Extract the [x, y] coordinate from the center of the cell holding the provided text.  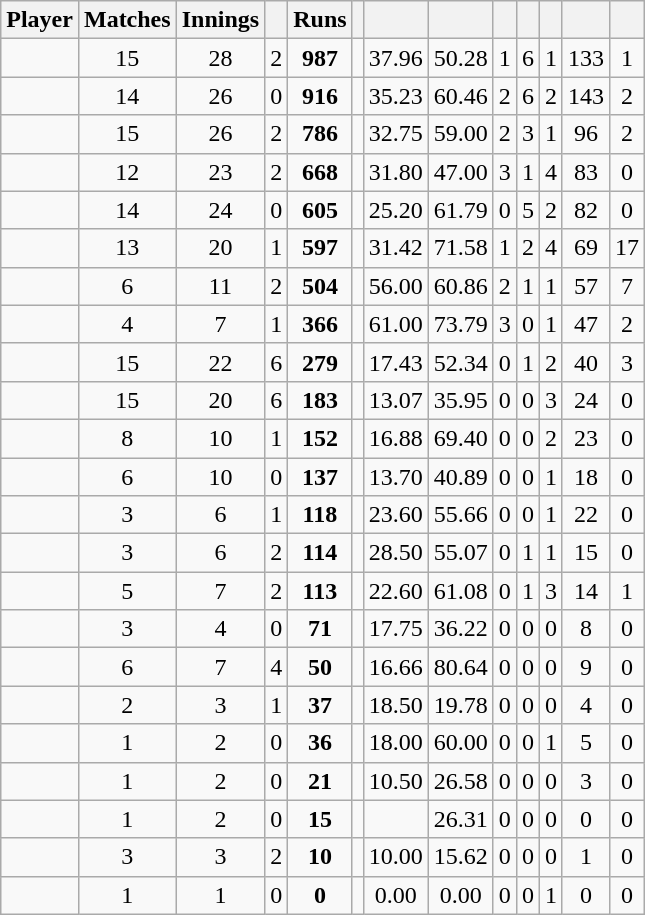
597 [320, 248]
47.00 [460, 172]
35.95 [460, 400]
61.00 [396, 324]
916 [320, 96]
21 [320, 781]
16.66 [396, 667]
83 [586, 172]
114 [320, 553]
40.89 [460, 477]
50.28 [460, 58]
57 [586, 286]
61.08 [460, 591]
133 [586, 58]
36.22 [460, 629]
69.40 [460, 438]
36 [320, 743]
18 [586, 477]
786 [320, 134]
37.96 [396, 58]
19.78 [460, 705]
113 [320, 591]
80.64 [460, 667]
18.00 [396, 743]
56.00 [396, 286]
668 [320, 172]
82 [586, 210]
28 [220, 58]
366 [320, 324]
16.88 [396, 438]
60.46 [460, 96]
22.60 [396, 591]
118 [320, 515]
Runs [320, 20]
26.31 [460, 819]
10.00 [396, 857]
55.66 [460, 515]
Matches [127, 20]
31.42 [396, 248]
18.50 [396, 705]
55.07 [460, 553]
504 [320, 286]
13.70 [396, 477]
15.62 [460, 857]
32.75 [396, 134]
60.86 [460, 286]
52.34 [460, 362]
13.07 [396, 400]
50 [320, 667]
69 [586, 248]
73.79 [460, 324]
26.58 [460, 781]
35.23 [396, 96]
40 [586, 362]
71 [320, 629]
143 [586, 96]
60.00 [460, 743]
137 [320, 477]
183 [320, 400]
9 [586, 667]
987 [320, 58]
96 [586, 134]
Innings [220, 20]
152 [320, 438]
10.50 [396, 781]
37 [320, 705]
13 [127, 248]
71.58 [460, 248]
61.79 [460, 210]
31.80 [396, 172]
17.75 [396, 629]
11 [220, 286]
28.50 [396, 553]
Player [40, 20]
23.60 [396, 515]
605 [320, 210]
59.00 [460, 134]
25.20 [396, 210]
17.43 [396, 362]
12 [127, 172]
279 [320, 362]
47 [586, 324]
17 [628, 248]
